Scan for the cell matching the given text and deliver its (X, Y) coordinate at center. 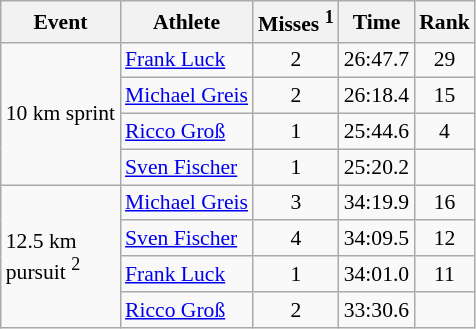
12.5 km pursuit 2 (60, 256)
34:01.0 (376, 274)
34:09.5 (376, 239)
26:18.4 (376, 96)
Rank (444, 22)
34:19.9 (376, 203)
29 (444, 60)
Athlete (186, 22)
Misses 1 (296, 22)
12 (444, 239)
11 (444, 274)
3 (296, 203)
15 (444, 96)
26:47.7 (376, 60)
25:20.2 (376, 167)
25:44.6 (376, 132)
Time (376, 22)
16 (444, 203)
Event (60, 22)
10 km sprint (60, 113)
33:30.6 (376, 310)
